Return the [X, Y] coordinate for the center point of the cell that contains the specified text.  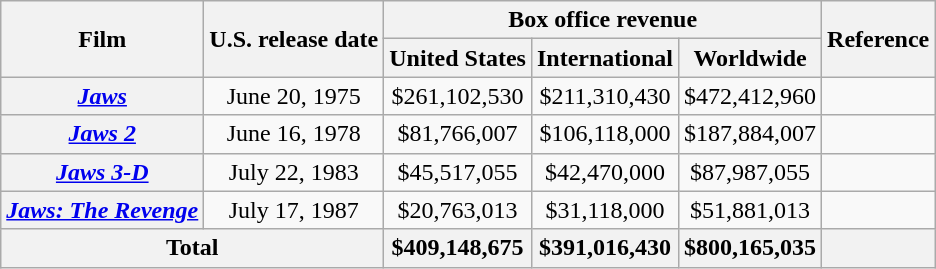
United States [458, 58]
Jaws 2 [102, 134]
$800,165,035 [750, 248]
$409,148,675 [458, 248]
Box office revenue [603, 20]
June 16, 1978 [294, 134]
July 17, 1987 [294, 210]
$51,881,013 [750, 210]
$187,884,007 [750, 134]
Jaws: The Revenge [102, 210]
July 22, 1983 [294, 172]
Worldwide [750, 58]
$106,118,000 [604, 134]
$81,766,007 [458, 134]
Reference [878, 39]
$42,470,000 [604, 172]
U.S. release date [294, 39]
Total [192, 248]
June 20, 1975 [294, 96]
$87,987,055 [750, 172]
Jaws [102, 96]
$472,412,960 [750, 96]
International [604, 58]
$391,016,430 [604, 248]
$31,118,000 [604, 210]
Film [102, 39]
Jaws 3-D [102, 172]
$20,763,013 [458, 210]
$45,517,055 [458, 172]
$261,102,530 [458, 96]
$211,310,430 [604, 96]
